Return the [x, y] coordinate for the center point of the cell that contains the specified text.  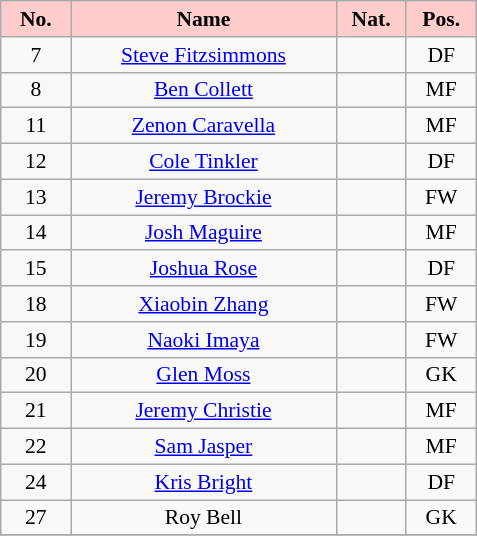
18 [36, 304]
Cole Tinkler [204, 162]
7 [36, 55]
24 [36, 482]
Ben Collett [204, 90]
14 [36, 233]
Glen Moss [204, 375]
Naoki Imaya [204, 340]
Steve Fitzsimmons [204, 55]
19 [36, 340]
Jeremy Brockie [204, 197]
22 [36, 447]
Josh Maguire [204, 233]
15 [36, 269]
12 [36, 162]
Kris Bright [204, 482]
Sam Jasper [204, 447]
Nat. [371, 19]
Roy Bell [204, 518]
Xiaobin Zhang [204, 304]
Jeremy Christie [204, 411]
27 [36, 518]
Pos. [441, 19]
8 [36, 90]
Name [204, 19]
21 [36, 411]
No. [36, 19]
20 [36, 375]
Joshua Rose [204, 269]
11 [36, 126]
13 [36, 197]
Zenon Caravella [204, 126]
